Scan for the cell matching the given text and deliver its (x, y) coordinate at center. 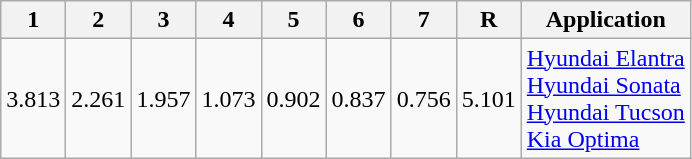
1.073 (228, 98)
4 (228, 20)
1.957 (164, 98)
0.837 (358, 98)
5.101 (488, 98)
Application (606, 20)
3 (164, 20)
3.813 (34, 98)
R (488, 20)
7 (424, 20)
6 (358, 20)
Hyundai ElantraHyundai SonataHyundai TucsonKia Optima (606, 98)
1 (34, 20)
0.902 (294, 98)
2 (98, 20)
0.756 (424, 98)
5 (294, 20)
2.261 (98, 98)
